Output the [X, Y] coordinate of the center of the cell containing the given text.  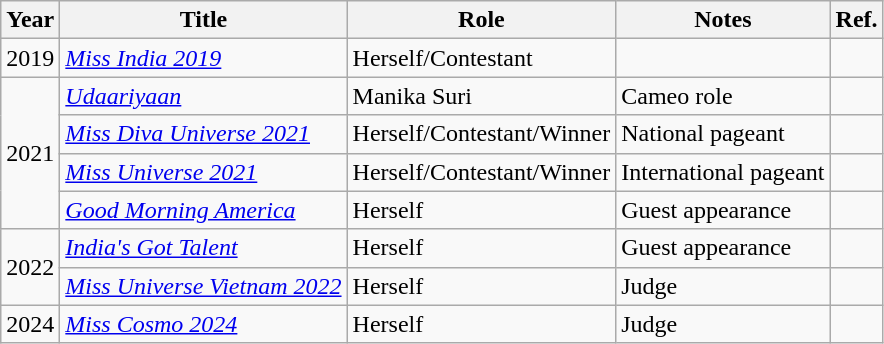
Ref. [856, 20]
Miss Universe Vietnam 2022 [204, 286]
Manika Suri [482, 96]
Title [204, 20]
Miss Universe 2021 [204, 172]
Good Morning America [204, 210]
Miss Diva Universe 2021 [204, 134]
Cameo role [723, 96]
2022 [30, 267]
Herself/Contestant [482, 58]
2019 [30, 58]
Udaariyaan [204, 96]
National pageant [723, 134]
India's Got Talent [204, 248]
Miss Cosmo 2024 [204, 324]
2021 [30, 153]
Year [30, 20]
International pageant [723, 172]
Notes [723, 20]
Miss India 2019 [204, 58]
2024 [30, 324]
Role [482, 20]
